Find where the given text appears and provide that cell's center as [X, Y] coordinate. 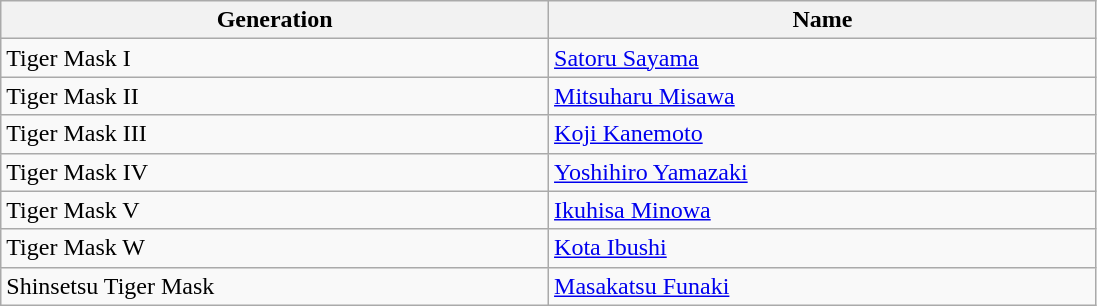
Name [823, 20]
Generation [275, 20]
Mitsuharu Misawa [823, 96]
Tiger Mask IV [275, 172]
Shinsetsu Tiger Mask [275, 286]
Ikuhisa Minowa [823, 210]
Tiger Mask V [275, 210]
Masakatsu Funaki [823, 286]
Yoshihiro Yamazaki [823, 172]
Tiger Mask W [275, 248]
Tiger Mask II [275, 96]
Tiger Mask I [275, 58]
Satoru Sayama [823, 58]
Koji Kanemoto [823, 134]
Tiger Mask III [275, 134]
Kota Ibushi [823, 248]
